Locate the cell with the specified text and output its (x, y) center coordinate. 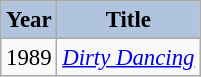
Dirty Dancing (128, 58)
Title (128, 20)
Year (29, 20)
1989 (29, 58)
